Identify which cell holds the provided text, then report its [X, Y] central coordinate. 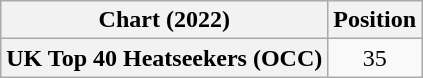
UK Top 40 Heatseekers (OCC) [164, 58]
Chart (2022) [164, 20]
35 [375, 58]
Position [375, 20]
